Return (X, Y) of the center of cell containing provided text 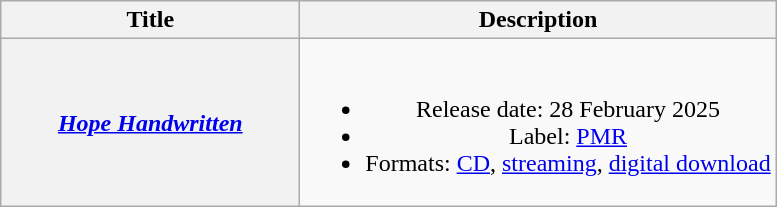
Release date: 28 February 2025Label: PMRFormats: CD, streaming, digital download (538, 122)
Description (538, 20)
Title (150, 20)
Hope Handwritten (150, 122)
